Pinpoint the cell where the given text exists, returning its (x, y) midpoint coordinate. 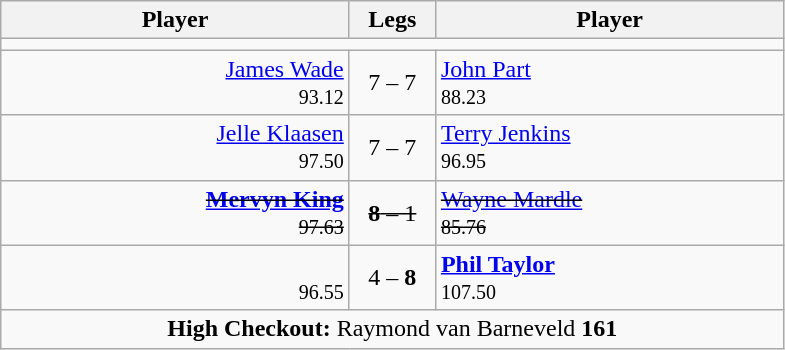
Terry Jenkins 96.95 (610, 148)
High Checkout: Raymond van Barneveld 161 (392, 329)
Legs (392, 20)
James Wade 93.12 (176, 82)
8 – 1 (392, 212)
Mervyn King 97.63 (176, 212)
4 – 8 (392, 278)
96.55 (176, 278)
Phil Taylor 107.50 (610, 278)
Jelle Klaasen 97.50 (176, 148)
John Part 88.23 (610, 82)
Wayne Mardle 85.76 (610, 212)
